Return the (x, y) coordinate for the center point of the cell that contains the specified text.  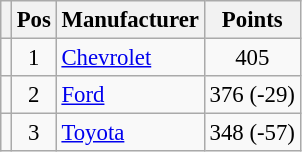
3 (34, 133)
348 (-57) (252, 133)
376 (-29) (252, 95)
Manufacturer (130, 20)
Points (252, 20)
2 (34, 95)
Chevrolet (130, 58)
Pos (34, 20)
Toyota (130, 133)
1 (34, 58)
Ford (130, 95)
405 (252, 58)
